Identify which cell holds the provided text, then report its (x, y) central coordinate. 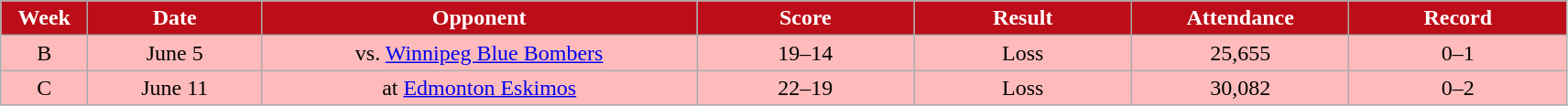
30,082 (1240, 88)
0–2 (1458, 88)
June 11 (175, 88)
June 5 (175, 53)
Opponent (480, 18)
Record (1458, 18)
vs. Winnipeg Blue Bombers (480, 53)
Result (1022, 18)
B (44, 53)
0–1 (1458, 53)
Score (806, 18)
Attendance (1240, 18)
Date (175, 18)
C (44, 88)
25,655 (1240, 53)
at Edmonton Eskimos (480, 88)
Week (44, 18)
22–19 (806, 88)
19–14 (806, 53)
